Pinpoint the cell where the given text exists, returning its [X, Y] midpoint coordinate. 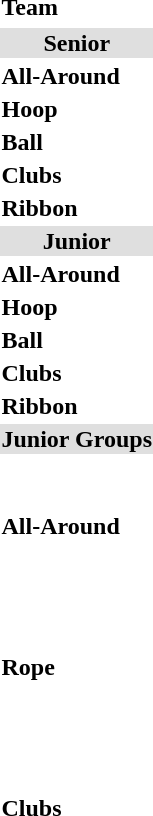
Rope [68, 667]
